Return [X, Y] of the center of cell containing provided text 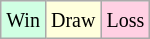
Win [24, 20]
Draw [72, 20]
Loss [126, 20]
